Search for the cell housing the specified text and yield its [x, y] center coordinate. 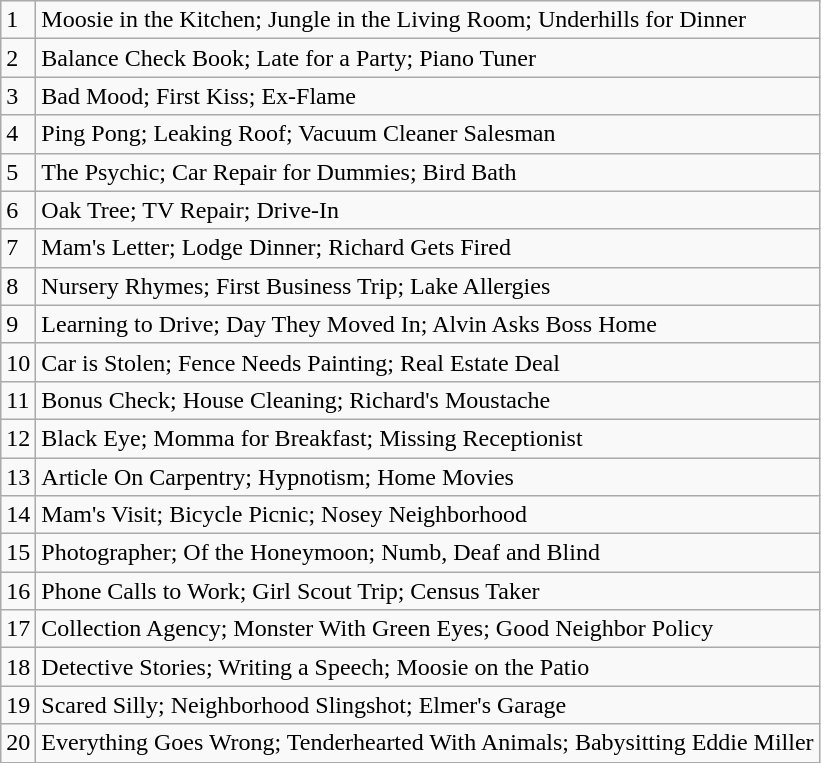
16 [18, 591]
5 [18, 172]
Photographer; Of the Honeymoon; Numb, Deaf and Blind [428, 553]
4 [18, 134]
Ping Pong; Leaking Roof; Vacuum Cleaner Salesman [428, 134]
Black Eye; Momma for Breakfast; Missing Receptionist [428, 438]
Article On Carpentry; Hypnotism; Home Movies [428, 477]
2 [18, 58]
12 [18, 438]
14 [18, 515]
15 [18, 553]
Balance Check Book; Late for a Party; Piano Tuner [428, 58]
Bonus Check; House Cleaning; Richard's Moustache [428, 400]
Mam's Letter; Lodge Dinner; Richard Gets Fired [428, 248]
Detective Stories; Writing a Speech; Moosie on the Patio [428, 667]
Moosie in the Kitchen; Jungle in the Living Room; Underhills for Dinner [428, 20]
Nursery Rhymes; First Business Trip; Lake Allergies [428, 286]
18 [18, 667]
19 [18, 705]
Oak Tree; TV Repair; Drive-In [428, 210]
Mam's Visit; Bicycle Picnic; Nosey Neighborhood [428, 515]
9 [18, 324]
Learning to Drive; Day They Moved In; Alvin Asks Boss Home [428, 324]
17 [18, 629]
1 [18, 20]
10 [18, 362]
Car is Stolen; Fence Needs Painting; Real Estate Deal [428, 362]
3 [18, 96]
8 [18, 286]
13 [18, 477]
6 [18, 210]
Phone Calls to Work; Girl Scout Trip; Census Taker [428, 591]
Bad Mood; First Kiss; Ex-Flame [428, 96]
The Psychic; Car Repair for Dummies; Bird Bath [428, 172]
Everything Goes Wrong; Tenderhearted With Animals; Babysitting Eddie Miller [428, 743]
20 [18, 743]
Collection Agency; Monster With Green Eyes; Good Neighbor Policy [428, 629]
11 [18, 400]
7 [18, 248]
Scared Silly; Neighborhood Slingshot; Elmer's Garage [428, 705]
